Output the [X, Y] coordinate of the center of the cell containing the given text.  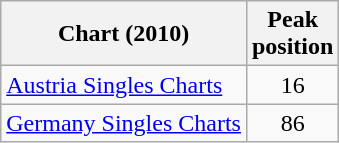
86 [292, 123]
Germany Singles Charts [124, 123]
Chart (2010) [124, 34]
Peakposition [292, 34]
16 [292, 85]
Austria Singles Charts [124, 85]
